Output the [x, y] coordinate of the center of the cell containing the given text.  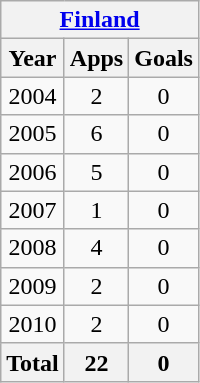
5 [96, 172]
6 [96, 134]
4 [96, 248]
1 [96, 210]
Total [33, 362]
Goals [164, 58]
2006 [33, 172]
Apps [96, 58]
2004 [33, 96]
2008 [33, 248]
22 [96, 362]
Year [33, 58]
Finland [100, 20]
2007 [33, 210]
2005 [33, 134]
2009 [33, 286]
2010 [33, 324]
